Locate the cell with the specified text and output its [X, Y] center coordinate. 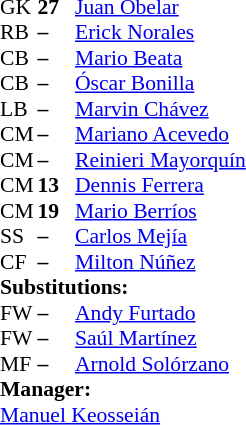
Milton Núñez [160, 262]
CF [19, 262]
LB [19, 109]
Arnold Solórzano [160, 364]
19 [57, 211]
Substitutions: [123, 287]
Dennis Ferrera [160, 185]
Reinieri Mayorquín [160, 160]
Mario Berríos [160, 211]
Andy Furtado [160, 313]
Óscar Bonilla [160, 83]
Carlos Mejía [160, 237]
13 [57, 185]
RB [19, 33]
MF [19, 364]
Saúl Martínez [160, 339]
Mario Beata [160, 58]
SS [19, 237]
Manager: [123, 389]
Erick Norales [160, 33]
Mariano Acevedo [160, 135]
Marvin Chávez [160, 109]
